For the text-containing cell, return its midpoint in [x, y] coordinate format. 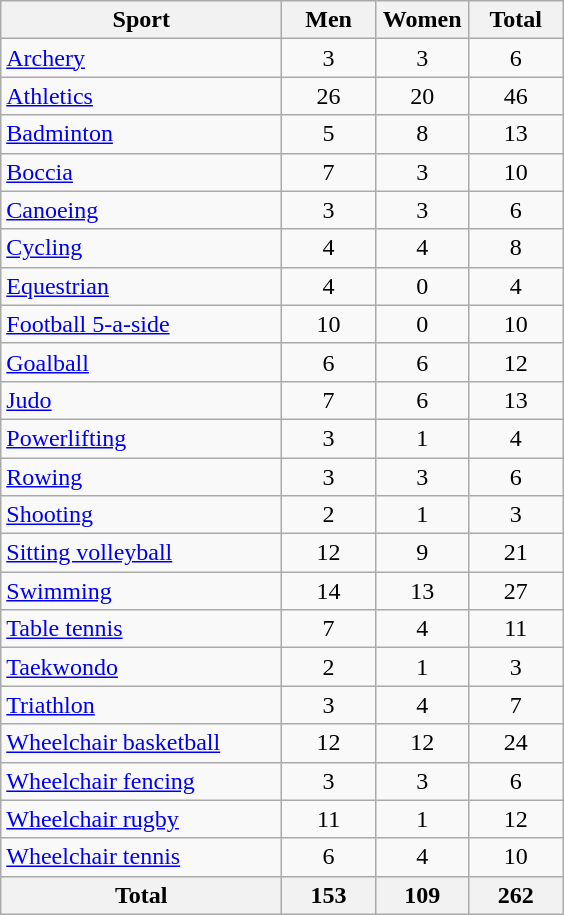
Cycling [142, 248]
Sport [142, 20]
Taekwondo [142, 667]
5 [329, 134]
Wheelchair fencing [142, 781]
Canoeing [142, 210]
Swimming [142, 591]
Athletics [142, 96]
Triathlon [142, 705]
262 [516, 895]
20 [422, 96]
9 [422, 553]
Men [329, 20]
26 [329, 96]
24 [516, 743]
109 [422, 895]
Wheelchair basketball [142, 743]
Sitting volleyball [142, 553]
21 [516, 553]
Badminton [142, 134]
Table tennis [142, 629]
Wheelchair tennis [142, 857]
Football 5-a-side [142, 324]
Boccia [142, 172]
46 [516, 96]
Powerlifting [142, 438]
14 [329, 591]
Shooting [142, 515]
Rowing [142, 477]
Women [422, 20]
Archery [142, 58]
27 [516, 591]
Equestrian [142, 286]
Judo [142, 400]
Goalball [142, 362]
Wheelchair rugby [142, 819]
153 [329, 895]
